Identify which cell holds the provided text, then report its [X, Y] central coordinate. 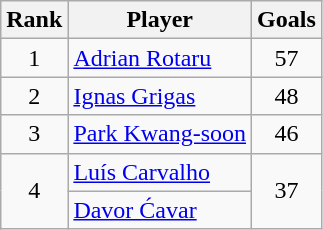
3 [34, 134]
Adrian Rotaru [160, 58]
57 [287, 58]
Luís Carvalho [160, 172]
Park Kwang-soon [160, 134]
Ignas Grigas [160, 96]
Rank [34, 20]
48 [287, 96]
46 [287, 134]
4 [34, 191]
1 [34, 58]
Player [160, 20]
37 [287, 191]
2 [34, 96]
Davor Ćavar [160, 210]
Goals [287, 20]
